Determine the [x, y] coordinate at the center of the cell enclosing the given text.  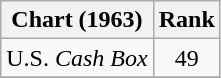
U.S. Cash Box [77, 58]
49 [186, 58]
Rank [186, 20]
Chart (1963) [77, 20]
